Identify which cell holds the provided text, then report its [X, Y] central coordinate. 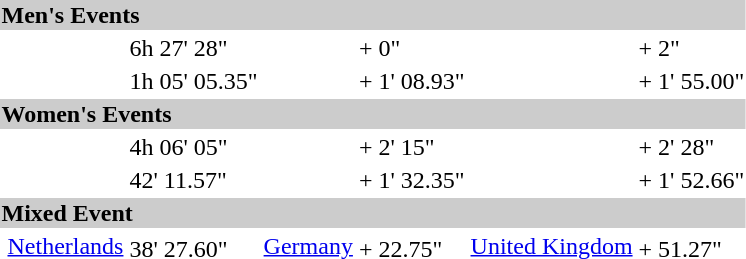
+ 1' 52.66" [692, 180]
+ 1' 55.00" [692, 81]
+ 2' 28" [692, 147]
+ 2' 15" [412, 147]
+ 1' 08.93" [412, 81]
42' 11.57" [194, 180]
+ 2" [692, 48]
1h 05' 05.35" [194, 81]
6h 27' 28" [194, 48]
+ 1' 32.35" [412, 180]
Women's Events [373, 114]
+ 0" [412, 48]
4h 06' 05" [194, 147]
Men's Events [373, 15]
Mixed Event [373, 213]
